Determine the (x, y) coordinate at the center of the cell enclosing the given text.  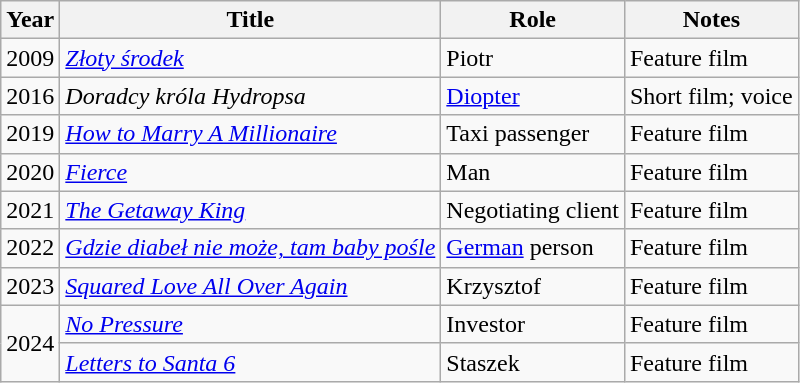
Diopter (533, 96)
Role (533, 20)
2020 (30, 172)
Investor (533, 324)
Piotr (533, 58)
Złoty środek (250, 58)
Krzysztof (533, 286)
2022 (30, 248)
2009 (30, 58)
Staszek (533, 362)
2016 (30, 96)
Year (30, 20)
Title (250, 20)
How to Marry A Millionaire (250, 134)
No Pressure (250, 324)
2019 (30, 134)
2021 (30, 210)
Gdzie diabeł nie może, tam baby pośle (250, 248)
Letters to Santa 6 (250, 362)
Negotiating client (533, 210)
Fierce (250, 172)
Squared Love All Over Again (250, 286)
Doradcy króla Hydropsa (250, 96)
The Getaway King (250, 210)
Short film; voice (711, 96)
Man (533, 172)
German person (533, 248)
Notes (711, 20)
Taxi passenger (533, 134)
2023 (30, 286)
2024 (30, 343)
